Provide the [X, Y] coordinate of the cell's center where the given text is located.  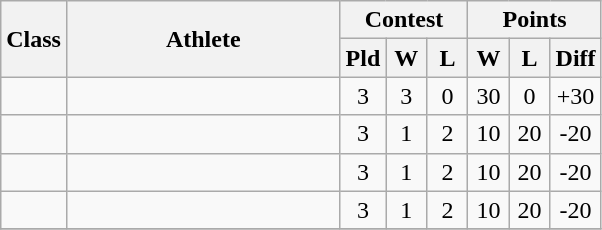
Class [34, 39]
Contest [404, 20]
Diff [576, 58]
Points [534, 20]
Athlete [203, 39]
+30 [576, 96]
Pld [363, 58]
30 [488, 96]
